Detect which cell encompasses the target text, then output its [x, y] center coordinate. 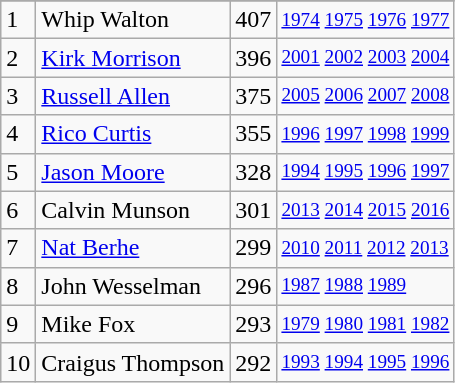
328 [254, 172]
396 [254, 58]
7 [18, 248]
1994 1995 1996 1997 [366, 172]
Jason Moore [133, 172]
Rico Curtis [133, 134]
9 [18, 324]
5 [18, 172]
10 [18, 362]
2005 2006 2007 2008 [366, 96]
4 [18, 134]
2001 2002 2003 2004 [366, 58]
407 [254, 20]
6 [18, 210]
1987 1988 1989 [366, 286]
3 [18, 96]
Mike Fox [133, 324]
Kirk Morrison [133, 58]
1 [18, 20]
Craigus Thompson [133, 362]
1996 1997 1998 1999 [366, 134]
Whip Walton [133, 20]
2013 2014 2015 2016 [366, 210]
John Wesselman [133, 286]
1979 1980 1981 1982 [366, 324]
355 [254, 134]
293 [254, 324]
1993 1994 1995 1996 [366, 362]
296 [254, 286]
1974 1975 1976 1977 [366, 20]
375 [254, 96]
299 [254, 248]
2010 2011 2012 2013 [366, 248]
Nat Berhe [133, 248]
301 [254, 210]
Russell Allen [133, 96]
292 [254, 362]
2 [18, 58]
Calvin Munson [133, 210]
8 [18, 286]
